Return the [X, Y] coordinate for the center point of the cell that contains the specified text.  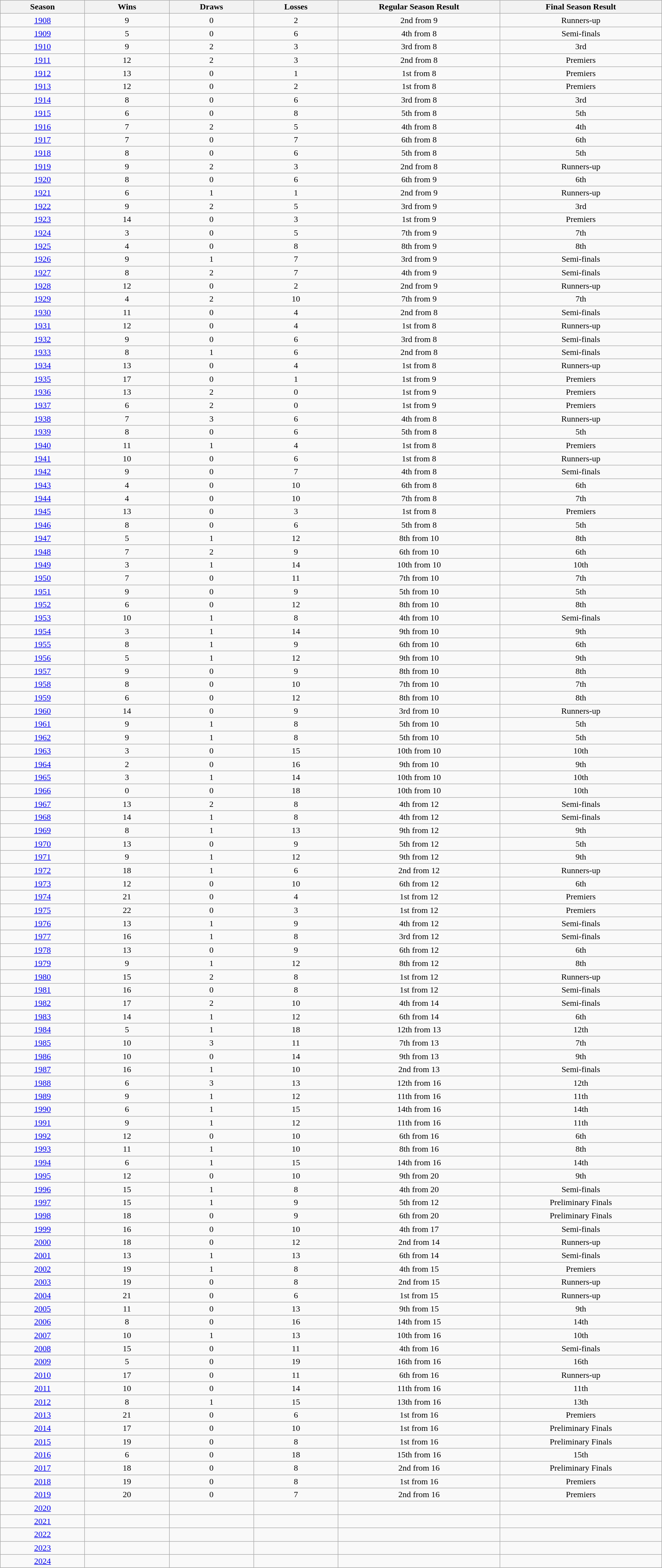
1924 [43, 233]
8th from 9 [419, 246]
1987 [43, 1070]
1908 [43, 20]
4th [581, 126]
2017 [43, 1468]
1947 [43, 538]
2008 [43, 1348]
1920 [43, 180]
1946 [43, 525]
Wins [127, 7]
1995 [43, 1176]
1928 [43, 286]
1934 [43, 365]
1967 [43, 804]
2007 [43, 1335]
1943 [43, 485]
4th from 16 [419, 1348]
1915 [43, 113]
1989 [43, 1096]
4th from 20 [419, 1189]
16th [581, 1362]
1950 [43, 578]
Season [43, 7]
Regular Season Result [419, 7]
2009 [43, 1362]
1949 [43, 565]
2023 [43, 1548]
2013 [43, 1415]
1985 [43, 1043]
2016 [43, 1455]
1970 [43, 844]
4th from 15 [419, 1269]
1975 [43, 910]
1922 [43, 206]
1982 [43, 1003]
1972 [43, 870]
1923 [43, 220]
1945 [43, 512]
1996 [43, 1189]
1998 [43, 1216]
1933 [43, 352]
1986 [43, 1056]
1942 [43, 472]
1964 [43, 764]
1954 [43, 631]
1966 [43, 790]
16th from 16 [419, 1362]
1955 [43, 645]
1926 [43, 259]
12th from 13 [419, 1030]
2nd from 13 [419, 1070]
1968 [43, 817]
Final Season Result [581, 7]
2022 [43, 1534]
1965 [43, 777]
1948 [43, 551]
1956 [43, 658]
2020 [43, 1508]
1979 [43, 963]
1973 [43, 884]
2021 [43, 1521]
22 [127, 910]
1980 [43, 976]
20 [127, 1495]
2nd from 14 [419, 1242]
1961 [43, 724]
1930 [43, 312]
2001 [43, 1256]
2011 [43, 1388]
14th from 15 [419, 1322]
8th from 16 [419, 1149]
1976 [43, 923]
1988 [43, 1083]
1958 [43, 684]
1929 [43, 299]
1911 [43, 60]
1997 [43, 1202]
1916 [43, 126]
1990 [43, 1109]
4th from 9 [419, 273]
15th [581, 1455]
1919 [43, 166]
2015 [43, 1442]
Draws [212, 7]
2004 [43, 1295]
7th from 8 [419, 498]
1999 [43, 1229]
9th from 20 [419, 1176]
2000 [43, 1242]
4th from 14 [419, 1003]
1912 [43, 73]
1937 [43, 406]
2012 [43, 1402]
1938 [43, 419]
2006 [43, 1322]
1984 [43, 1030]
1977 [43, 937]
1962 [43, 737]
1st from 15 [419, 1295]
1993 [43, 1149]
1978 [43, 950]
3rd from 10 [419, 711]
1959 [43, 698]
4th from 10 [419, 618]
4th from 17 [419, 1229]
13th from 16 [419, 1402]
1983 [43, 1017]
1952 [43, 605]
2010 [43, 1375]
Losses [296, 7]
1994 [43, 1162]
1917 [43, 140]
3rd from 12 [419, 937]
2005 [43, 1309]
1951 [43, 592]
9th from 13 [419, 1056]
2019 [43, 1495]
1992 [43, 1136]
1935 [43, 379]
2nd from 12 [419, 870]
2003 [43, 1282]
1941 [43, 459]
1910 [43, 47]
1936 [43, 392]
1927 [43, 273]
1974 [43, 897]
1931 [43, 326]
9th from 15 [419, 1309]
6th from 20 [419, 1216]
10th from 16 [419, 1335]
2024 [43, 1561]
1969 [43, 831]
8th from 12 [419, 963]
12th from 16 [419, 1083]
13th [581, 1402]
1991 [43, 1123]
1932 [43, 339]
1971 [43, 857]
2002 [43, 1269]
1921 [43, 193]
6th from 9 [419, 180]
1918 [43, 153]
1939 [43, 432]
1914 [43, 100]
1940 [43, 445]
1909 [43, 34]
1953 [43, 618]
2nd from 15 [419, 1282]
2018 [43, 1481]
7th from 13 [419, 1043]
2014 [43, 1428]
1981 [43, 990]
1957 [43, 671]
1963 [43, 751]
1913 [43, 87]
1925 [43, 246]
1944 [43, 498]
1960 [43, 711]
15th from 16 [419, 1455]
